Extract the (X, Y) coordinate from the center of the cell holding the provided text.  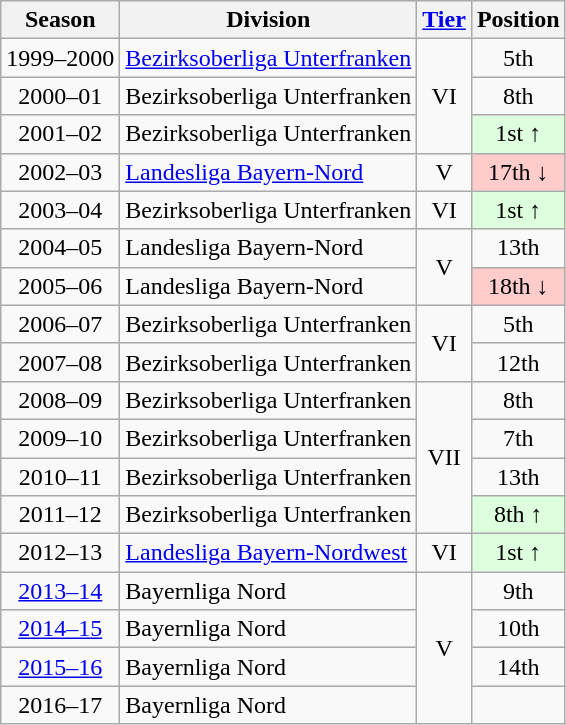
Division (268, 20)
17th ↓ (518, 172)
8th ↑ (518, 515)
2007–08 (60, 362)
2002–03 (60, 172)
1999–2000 (60, 58)
2014–15 (60, 629)
2003–04 (60, 210)
2008–09 (60, 400)
Season (60, 20)
14th (518, 667)
2013–14 (60, 591)
2015–16 (60, 667)
2009–10 (60, 438)
2000–01 (60, 96)
2005–06 (60, 286)
Tier (444, 20)
2006–07 (60, 324)
VII (444, 457)
2011–12 (60, 515)
2010–11 (60, 477)
2001–02 (60, 134)
Position (518, 20)
2004–05 (60, 248)
2012–13 (60, 553)
12th (518, 362)
18th ↓ (518, 286)
Landesliga Bayern-Nordwest (268, 553)
2016–17 (60, 705)
10th (518, 629)
9th (518, 591)
7th (518, 438)
